Scan for the cell matching the given text and deliver its [x, y] coordinate at center. 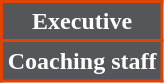
Coaching staff [82, 61]
Executive [82, 22]
